Search for the cell housing the specified text and yield its (X, Y) center coordinate. 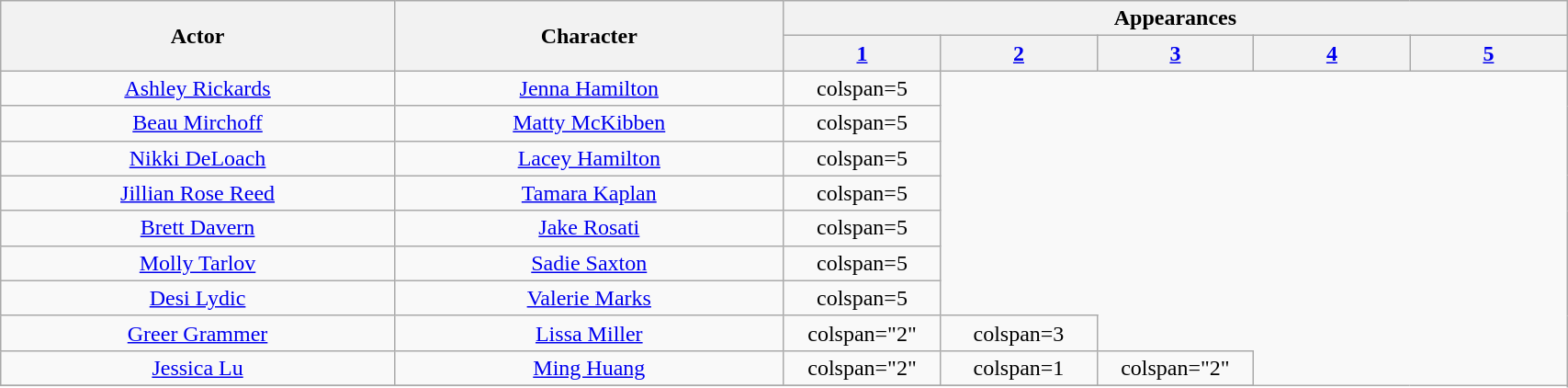
Jillian Rose Reed (198, 193)
Sadie Saxton (589, 263)
Character (589, 36)
Molly Tarlov (198, 263)
1 (862, 53)
2 (1019, 53)
Jessica Lu (198, 368)
4 (1332, 53)
Matty McKibben (589, 123)
Valerie Marks (589, 298)
Actor (198, 36)
colspan=1 (1019, 368)
Tamara Kaplan (589, 193)
Ashley Rickards (198, 88)
5 (1488, 53)
Ming Huang (589, 368)
Nikki DeLoach (198, 158)
Jenna Hamilton (589, 88)
Lacey Hamilton (589, 158)
Brett Davern (198, 228)
colspan=3 (1019, 333)
Appearances (1175, 18)
Beau Mirchoff (198, 123)
Lissa Miller (589, 333)
Greer Grammer (198, 333)
Desi Lydic (198, 298)
3 (1175, 53)
Jake Rosati (589, 228)
